Output the [x, y] coordinate of the center of the cell containing the given text.  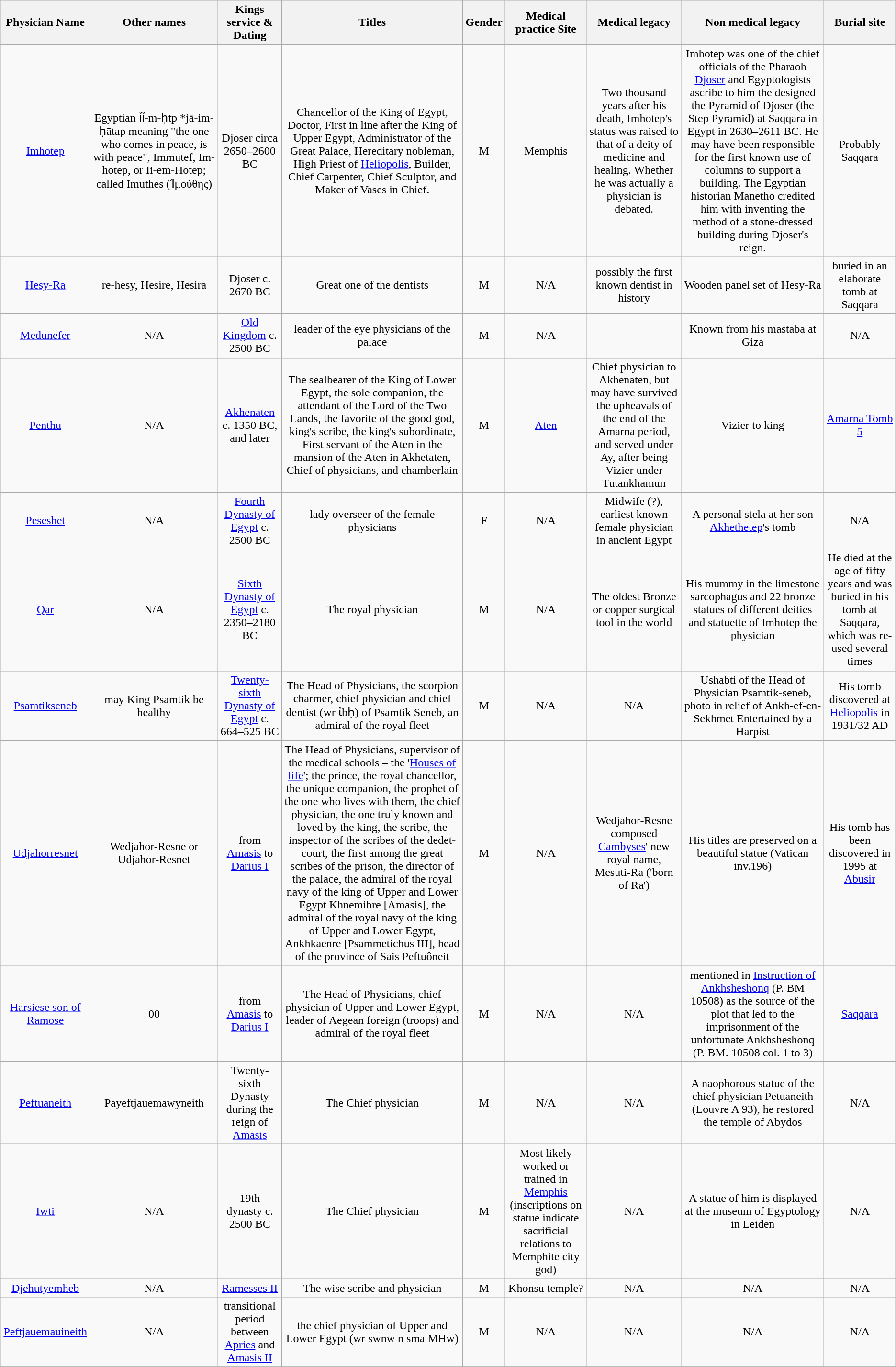
Qar [45, 610]
Payeftjauemawyneith [154, 1103]
Medical legacy [634, 22]
Sixth Dynasty of Egypt c. 2350–2180 BC [250, 610]
Akhenaten c. 1350 BC, and later [250, 425]
Old Kingdom c. 2500 BC [250, 336]
Djehutyemheb [45, 1288]
Non medical legacy [752, 22]
A naophorous statue of the chief physician Petuaneith (Louvre A 93), he restored the temple of Abydos [752, 1103]
Wedjahor-Resne composed Cambyses' new royal name, Mesuti-Ra ('born of Ra') [634, 853]
Udjahorresnet [45, 853]
Known from his mastaba at Giza [752, 336]
Physician Name [45, 22]
Amarna Tomb 5 [860, 425]
Burial site [860, 22]
Twenty-sixth Dynasty of Egypt c. 664–525 BC [250, 706]
Medunefer [45, 336]
Djoser circa 2650–2600 BC [250, 150]
Imhotep [45, 150]
The royal physician [372, 610]
His tomb has been discovered in 1995 at Abusir [860, 853]
Probably Saqqara [860, 150]
Great one of the dentists [372, 285]
The Head of Physicians, the scorpion charmer, chief physician and chief dentist (wr ἰbḥ) of Psamtik Seneb, an admiral of the royal fleet [372, 706]
The wise scribe and physician [372, 1288]
Most likely worked or trained in Memphis (inscriptions on statue indicate sacrificial relations to Memphite city god) [546, 1211]
transitional period between Apries and Amasis II [250, 1332]
Twenty-sixth Dynasty during the reign of Amasis [250, 1103]
Medical practice Site [546, 22]
may King Psamtik be healthy [154, 706]
His mummy in the limestone sarcophagus and 22 bronze statues of different deities and statuette of Imhotep the physician [752, 610]
possibly the first known dentist in history [634, 285]
The Head of Physicians, chief physician of Upper and Lower Egypt, leader of Aegean foreign (troops) and admiral of the royal fleet [372, 1013]
Wedjahor-Resne or Udjahor-Resnet [154, 853]
re-hesy, Hesire, Hesira [154, 285]
the chief physician of Upper and Lower Egypt (wr swnw n sma MHw) [372, 1332]
Ramesses II [250, 1288]
Midwife (?), earliest known female physician in ancient Egypt [634, 521]
19th dynasty c. 2500 BC [250, 1211]
Kings service & Dating [250, 22]
Harsiese son of Ramose [45, 1013]
Penthu [45, 425]
lady overseer of the female physicians [372, 521]
Psamtikseneb [45, 706]
A personal stela at her son Akhethetep's tomb [752, 521]
Fourth Dynasty of Egypt c. 2500 BC [250, 521]
Gender [484, 22]
Titles [372, 22]
Wooden panel set of Hesy-Ra [752, 285]
Peseshet [45, 521]
F [484, 521]
Khonsu temple? [546, 1288]
leader of the eye physicians of the palace [372, 336]
Saqqara [860, 1013]
Djoser c. 2670 BC [250, 285]
buried in an elaborate tomb at Saqqara [860, 285]
Vizier to king [752, 425]
Iwti [45, 1211]
Egyptian ỉỉ-m-ḥtp *jā-im-ḥātap meaning "the one who comes in peace, is with peace", Immutef, Im-hotep, or Ii-em-Hotep; called Imuthes (Ἰμούθης) [154, 150]
The oldest Bronze or copper surgical tool in the world [634, 610]
Hesy-Ra [45, 285]
Peftuaneith [45, 1103]
Peftjauemauineith [45, 1332]
Other names [154, 22]
His titles are preserved on a beautiful statue (Vatican inv.196) [752, 853]
00 [154, 1013]
Aten [546, 425]
Ushabti of the Head of Physician Psamtik-seneb, photo in relief of Ankh-ef-en-Sekhmet Entertained by a Harpist [752, 706]
A statue of him is displayed at the museum of Egyptology in Leiden [752, 1211]
Memphis [546, 150]
He died at the age of fifty years and was buried in his tomb at Saqqara, which was re-used several times [860, 610]
His tomb discovered at Heliopolis in 1931/32 AD [860, 706]
